Search for the cell housing the specified text and yield its (x, y) center coordinate. 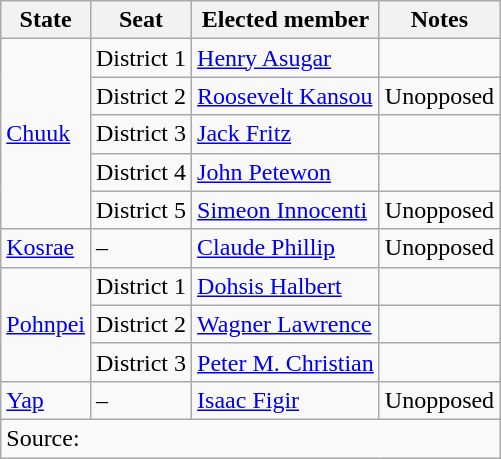
Pohnpei (46, 324)
Yap (46, 400)
Chuuk (46, 134)
State (46, 20)
Roosevelt Kansou (286, 96)
Seat (140, 20)
Peter M. Christian (286, 362)
Henry Asugar (286, 58)
Jack Fritz (286, 134)
Kosrae (46, 248)
Elected member (286, 20)
Wagner Lawrence (286, 324)
Isaac Figir (286, 400)
Claude Phillip (286, 248)
District 5 (140, 210)
Simeon Innocenti (286, 210)
Notes (439, 20)
Dohsis Halbert (286, 286)
John Petewon (286, 172)
District 4 (140, 172)
Source: (250, 438)
